Locate the cell with the specified text and output its [x, y] center coordinate. 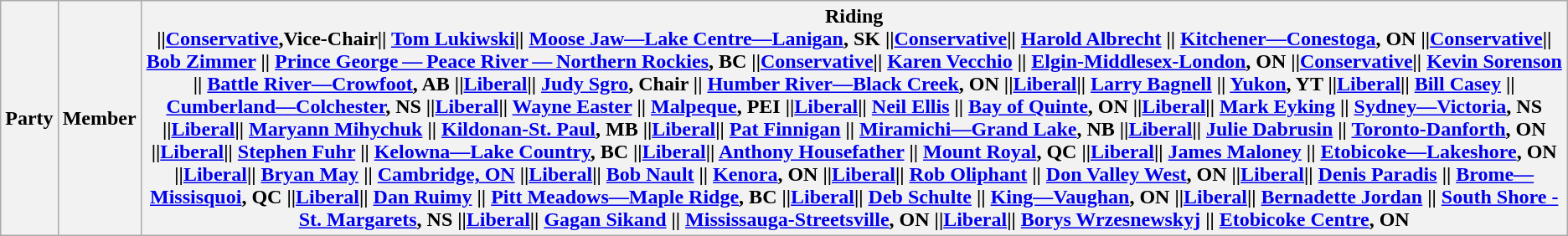
Member [99, 119]
Party [29, 119]
